For the text-containing cell, return its midpoint in [x, y] coordinate format. 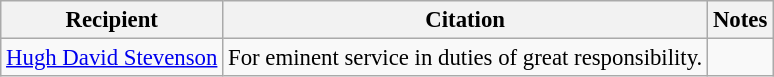
Notes [740, 20]
For eminent service in duties of great responsibility. [466, 58]
Recipient [112, 20]
Citation [466, 20]
Hugh David Stevenson [112, 58]
